Find where the given text appears and provide that cell's center as [X, Y] coordinate. 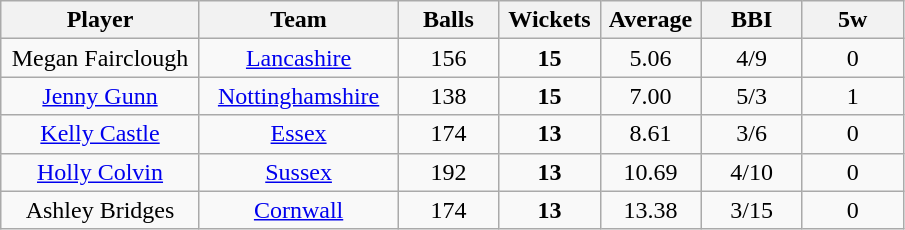
7.00 [650, 96]
Lancashire [298, 58]
Average [650, 20]
4/10 [752, 172]
Ashley Bridges [100, 210]
Cornwall [298, 210]
3/15 [752, 210]
192 [448, 172]
5w [852, 20]
3/6 [752, 134]
1 [852, 96]
Jenny Gunn [100, 96]
Kelly Castle [100, 134]
Team [298, 20]
Essex [298, 134]
Nottinghamshire [298, 96]
8.61 [650, 134]
156 [448, 58]
5/3 [752, 96]
Wickets [550, 20]
Balls [448, 20]
5.06 [650, 58]
4/9 [752, 58]
Holly Colvin [100, 172]
Megan Fairclough [100, 58]
13.38 [650, 210]
138 [448, 96]
Sussex [298, 172]
Player [100, 20]
10.69 [650, 172]
BBI [752, 20]
